From the cell containing the given text, extract its center point as [x, y] coordinate. 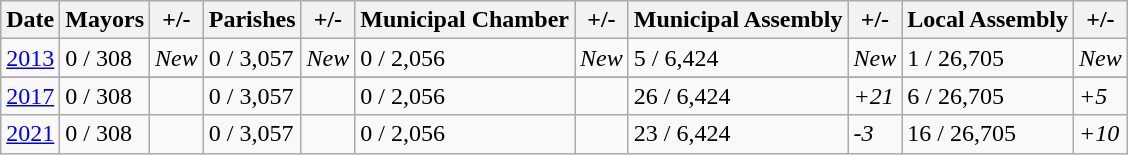
6 / 26,705 [988, 96]
Municipal Chamber [465, 20]
Date [30, 20]
5 / 6,424 [738, 58]
Municipal Assembly [738, 20]
Mayors [105, 20]
2017 [30, 96]
16 / 26,705 [988, 134]
2021 [30, 134]
+10 [1101, 134]
Parishes [252, 20]
+21 [875, 96]
1 / 26,705 [988, 58]
23 / 6,424 [738, 134]
-3 [875, 134]
+5 [1101, 96]
Local Assembly [988, 20]
26 / 6,424 [738, 96]
2013 [30, 58]
